From the cell containing the given text, extract its center point as (x, y) coordinate. 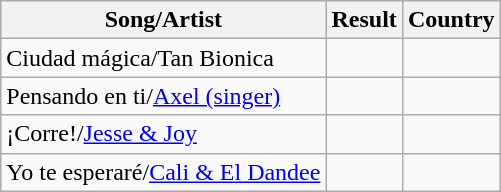
Pensando en ti/Axel (singer) (164, 96)
Song/Artist (164, 20)
¡Corre!/Jesse & Joy (164, 134)
Result (364, 20)
Ciudad mágica/Tan Bionica (164, 58)
Country (451, 20)
Yo te esperaré/Cali & El Dandee (164, 172)
